Scan for the cell matching the given text and deliver its (x, y) coordinate at center. 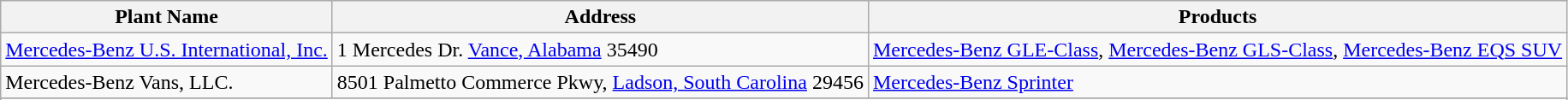
1 Mercedes Dr. Vance, Alabama 35490 (600, 50)
8501 Palmetto Commerce Pkwy, Ladson, South Carolina 29456 (600, 82)
Mercedes-Benz GLE-Class, Mercedes-Benz GLS-Class, Mercedes-Benz EQS SUV (1217, 50)
Products (1217, 17)
Mercedes-Benz Sprinter (1217, 82)
Mercedes-Benz U.S. International, Inc. (167, 50)
Mercedes-Benz Vans, LLC. (167, 82)
Address (600, 17)
Plant Name (167, 17)
